Scan for the cell matching the given text and deliver its [x, y] coordinate at center. 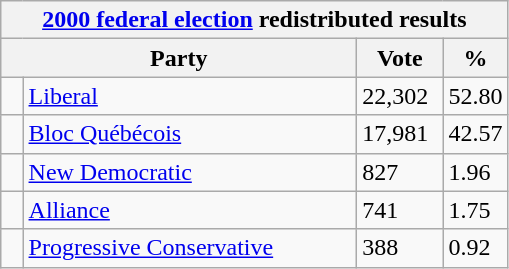
827 [400, 172]
Liberal [190, 96]
42.57 [476, 134]
New Democratic [190, 172]
52.80 [476, 96]
2000 federal election redistributed results [254, 20]
Bloc Québécois [190, 134]
388 [400, 248]
1.96 [476, 172]
Progressive Conservative [190, 248]
% [476, 58]
741 [400, 210]
Party [179, 58]
1.75 [476, 210]
22,302 [400, 96]
Alliance [190, 210]
Vote [400, 58]
17,981 [400, 134]
0.92 [476, 248]
